Scan for the cell matching the given text and deliver its (X, Y) coordinate at center. 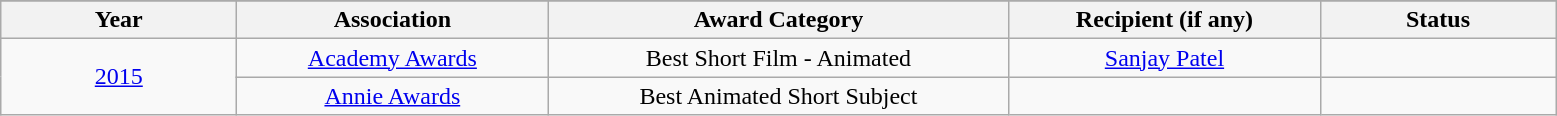
Annie Awards (392, 96)
Association (392, 20)
Award Category (778, 20)
Academy Awards (392, 58)
Status (1438, 20)
Best Short Film - Animated (778, 58)
2015 (119, 77)
Best Animated Short Subject (778, 96)
Year (119, 20)
Sanjay Patel (1164, 58)
Recipient (if any) (1164, 20)
